Locate the cell with the specified text and output its [x, y] center coordinate. 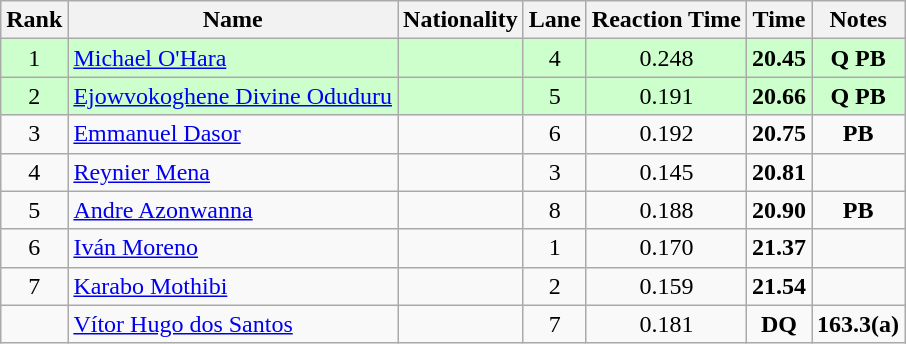
0.248 [666, 58]
0.145 [666, 172]
21.37 [780, 248]
Michael O'Hara [233, 58]
Reaction Time [666, 20]
21.54 [780, 286]
20.66 [780, 96]
Notes [858, 20]
20.90 [780, 210]
DQ [780, 324]
20.81 [780, 172]
0.188 [666, 210]
Emmanuel Dasor [233, 134]
0.159 [666, 286]
20.75 [780, 134]
0.192 [666, 134]
Nationality [461, 20]
Iván Moreno [233, 248]
Andre Azonwanna [233, 210]
Reynier Mena [233, 172]
8 [554, 210]
0.170 [666, 248]
Vítor Hugo dos Santos [233, 324]
Time [780, 20]
Rank [34, 20]
20.45 [780, 58]
Name [233, 20]
Karabo Mothibi [233, 286]
Lane [554, 20]
0.191 [666, 96]
163.3(a) [858, 324]
Ejowvokoghene Divine Oduduru [233, 96]
0.181 [666, 324]
